Capture the cell that displays the provided text and extract its (x, y) central coordinate. 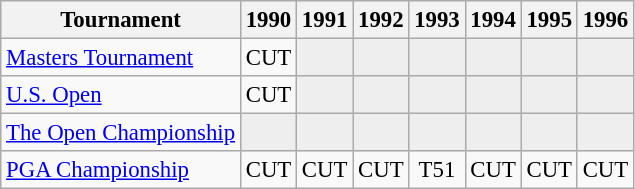
The Open Championship (121, 133)
1990 (268, 20)
1991 (325, 20)
1996 (605, 20)
1994 (493, 20)
Masters Tournament (121, 58)
1995 (549, 20)
1993 (437, 20)
U.S. Open (121, 95)
PGA Championship (121, 170)
1992 (381, 20)
T51 (437, 170)
Tournament (121, 20)
